Return (X, Y) of the center of cell containing provided text 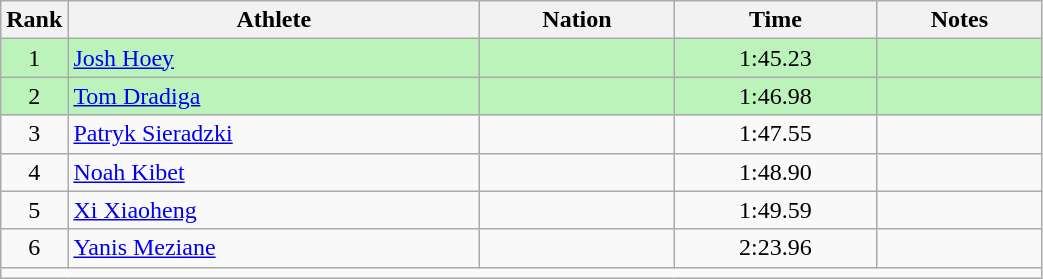
Nation (577, 20)
6 (34, 248)
Notes (960, 20)
Josh Hoey (274, 58)
1:46.98 (775, 96)
5 (34, 210)
Rank (34, 20)
1:45.23 (775, 58)
Athlete (274, 20)
2 (34, 96)
2:23.96 (775, 248)
Yanis Meziane (274, 248)
1:47.55 (775, 134)
1 (34, 58)
4 (34, 172)
3 (34, 134)
1:48.90 (775, 172)
1:49.59 (775, 210)
Tom Dradiga (274, 96)
Patryk Sieradzki (274, 134)
Xi Xiaoheng (274, 210)
Noah Kibet (274, 172)
Time (775, 20)
